Locate the cell with the specified text and output its (X, Y) center coordinate. 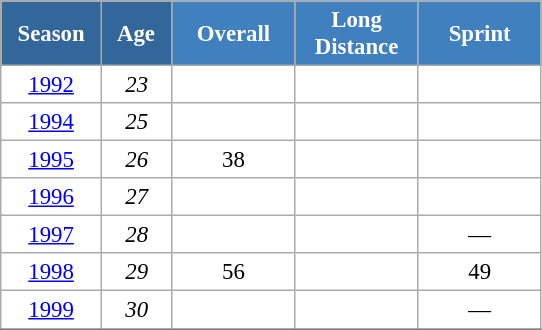
56 (234, 273)
1992 (52, 85)
1995 (52, 160)
23 (136, 85)
29 (136, 273)
Overall (234, 34)
26 (136, 160)
Season (52, 34)
25 (136, 122)
Long Distance (356, 34)
1994 (52, 122)
28 (136, 235)
30 (136, 310)
1998 (52, 273)
1999 (52, 310)
49 (480, 273)
1996 (52, 197)
27 (136, 197)
Age (136, 34)
38 (234, 160)
1997 (52, 235)
Sprint (480, 34)
